Detect which cell encompasses the target text, then output its [x, y] center coordinate. 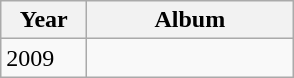
Album [190, 20]
Year [44, 20]
2009 [44, 58]
